Detect which cell encompasses the target text, then output its [x, y] center coordinate. 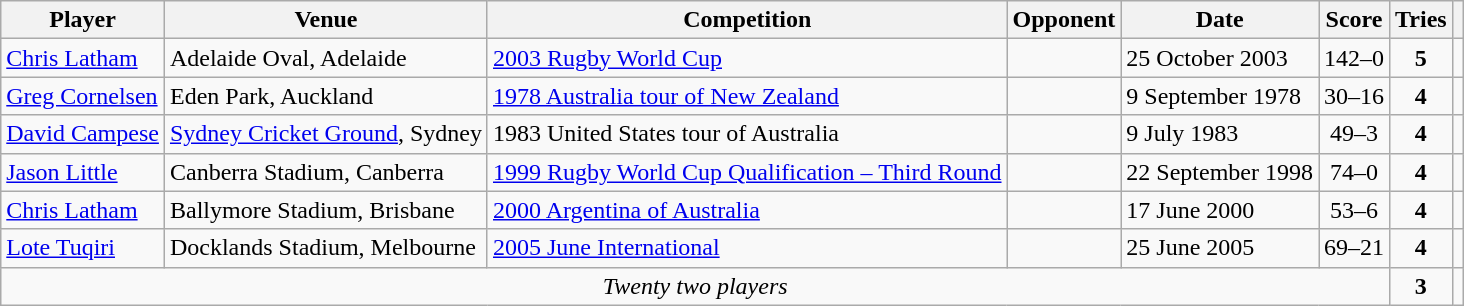
Tries [1422, 20]
25 June 2005 [1220, 248]
49–3 [1354, 134]
142–0 [1354, 58]
Twenty two players [696, 286]
2003 Rugby World Cup [747, 58]
1978 Australia tour of New Zealand [747, 96]
Venue [326, 20]
Jason Little [83, 172]
Canberra Stadium, Canberra [326, 172]
David Campese [83, 134]
Greg Cornelsen [83, 96]
Score [1354, 20]
Player [83, 20]
Adelaide Oval, Adelaide [326, 58]
2005 June International [747, 248]
Lote Tuqiri [83, 248]
Date [1220, 20]
9 July 1983 [1220, 134]
25 October 2003 [1220, 58]
Opponent [1064, 20]
2000 Argentina of Australia [747, 210]
1983 United States tour of Australia [747, 134]
53–6 [1354, 210]
Eden Park, Auckland [326, 96]
Ballymore Stadium, Brisbane [326, 210]
Competition [747, 20]
5 [1422, 58]
69–21 [1354, 248]
Sydney Cricket Ground, Sydney [326, 134]
3 [1422, 286]
Docklands Stadium, Melbourne [326, 248]
1999 Rugby World Cup Qualification – Third Round [747, 172]
30–16 [1354, 96]
9 September 1978 [1220, 96]
22 September 1998 [1220, 172]
74–0 [1354, 172]
17 June 2000 [1220, 210]
